From the cell containing the given text, extract its center point as [x, y] coordinate. 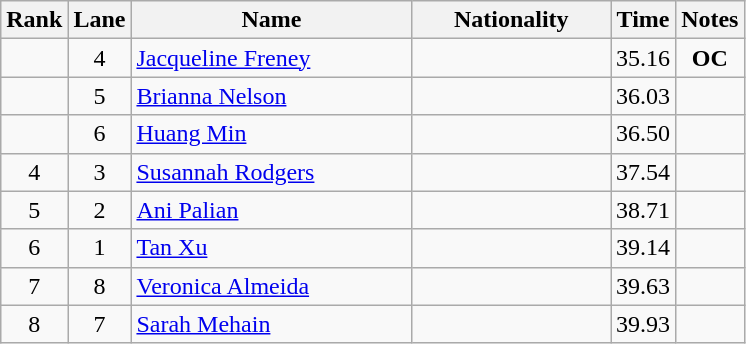
Time [644, 20]
35.16 [644, 58]
Notes [710, 20]
36.50 [644, 134]
Tan Xu [272, 248]
Jacqueline Freney [272, 58]
Brianna Nelson [272, 96]
Huang Min [272, 134]
Nationality [512, 20]
39.14 [644, 248]
39.93 [644, 324]
39.63 [644, 286]
Ani Palian [272, 210]
37.54 [644, 172]
38.71 [644, 210]
Susannah Rodgers [272, 172]
2 [100, 210]
Lane [100, 20]
Veronica Almeida [272, 286]
OC [710, 58]
Rank [34, 20]
3 [100, 172]
36.03 [644, 96]
Sarah Mehain [272, 324]
Name [272, 20]
1 [100, 248]
